Pinpoint the cell where the given text exists, returning its (x, y) midpoint coordinate. 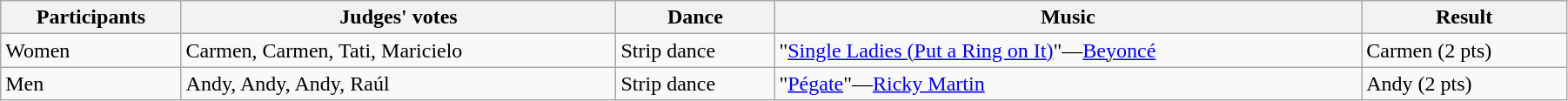
Carmen, Carmen, Tati, Maricielo (399, 50)
Andy, Andy, Andy, Raúl (399, 84)
Carmen (2 pts) (1464, 50)
"Single Ladies (Put a Ring on It)"—Beyoncé (1069, 50)
"Pégate"—Ricky Martin (1069, 84)
Andy (2 pts) (1464, 84)
Participants (90, 17)
Women (90, 50)
Result (1464, 17)
Music (1069, 17)
Men (90, 84)
Judges' votes (399, 17)
Dance (695, 17)
